Output the (x, y) coordinate of the center of the cell containing the given text.  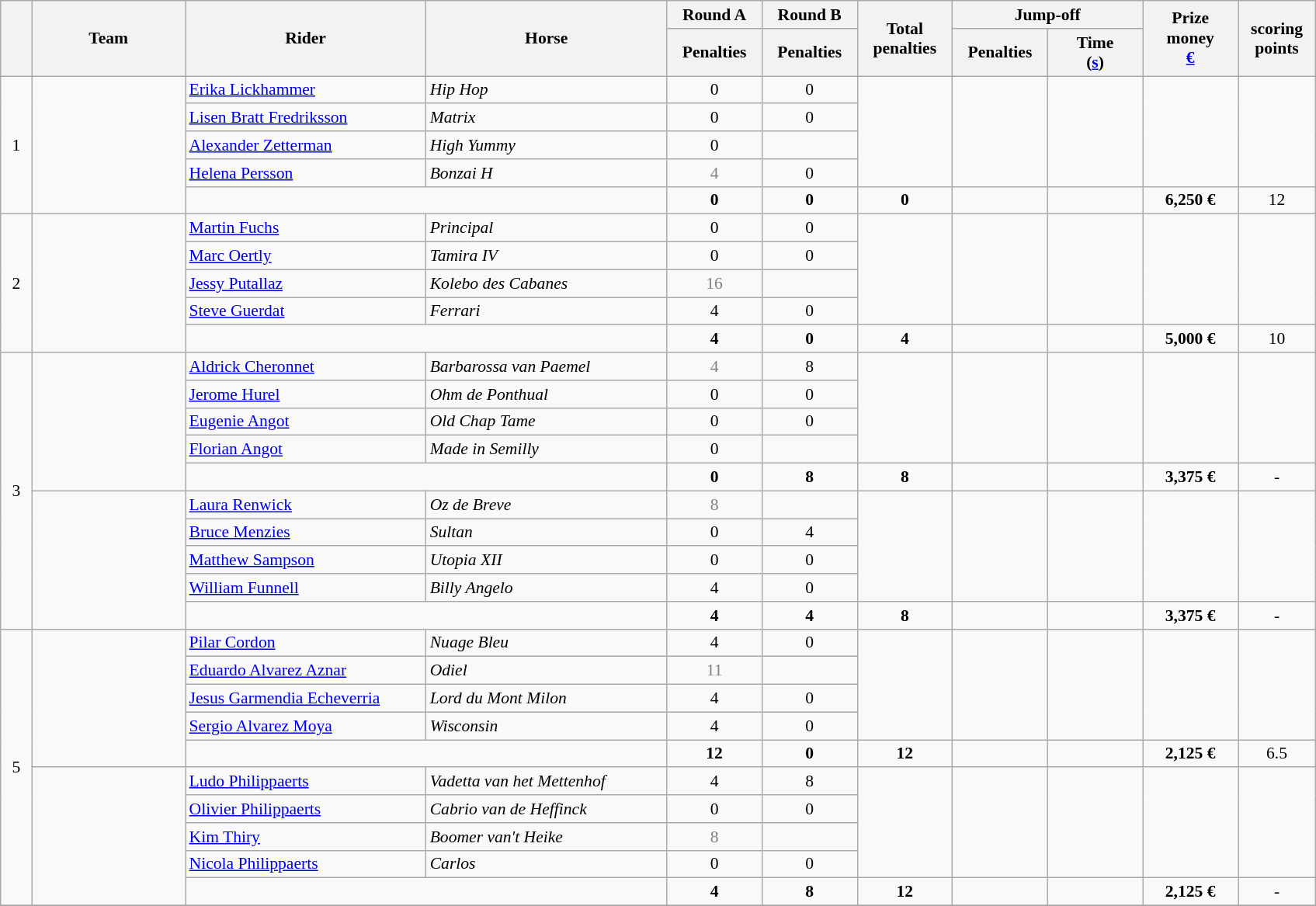
Kolebo des Cabanes (547, 283)
Pilar Cordon (305, 643)
Olivier Philippaerts (305, 809)
Team (109, 39)
Wisconsin (547, 726)
5,000 € (1191, 339)
Tamira IV (547, 256)
Aldrick Cheronnet (305, 366)
16 (714, 283)
Total penalties (905, 39)
Ludo Philippaerts (305, 782)
Carlos (547, 864)
Erika Lickhammer (305, 90)
6,250 € (1191, 200)
Round A (714, 15)
6.5 (1276, 754)
5 (16, 767)
Jerome Hurel (305, 394)
Steve Guerdat (305, 311)
Old Chap Tame (547, 422)
Bruce Menzies (305, 533)
Eugenie Angot (305, 422)
scoringpoints (1276, 39)
Round B (809, 15)
Helena Persson (305, 173)
Eduardo Alvarez Aznar (305, 671)
Nicola Philippaerts (305, 864)
Odiel (547, 671)
Ferrari (547, 311)
Matrix (547, 118)
Jessy Putallaz (305, 283)
Bonzai H (547, 173)
Oz de Breve (547, 505)
Kim Thiry (305, 837)
Boomer van't Heike (547, 837)
Hip Hop (547, 90)
Utopia XII (547, 561)
Rider (305, 39)
Marc Oertly (305, 256)
Nuage Bleu (547, 643)
Barbarossa van Paemel (547, 366)
Ohm de Ponthual (547, 394)
Jump-off (1048, 15)
11 (714, 671)
Vadetta van het Mettenhof (547, 782)
Billy Angelo (547, 588)
10 (1276, 339)
William Funnell (305, 588)
Principal (547, 228)
1 (16, 145)
Horse (547, 39)
2 (16, 283)
Time(s) (1095, 53)
Martin Fuchs (305, 228)
Jesus Garmendia Echeverria (305, 699)
Made in Semilly (547, 450)
Sergio Alvarez Moya (305, 726)
Lord du Mont Milon (547, 699)
Florian Angot (305, 450)
Lisen Bratt Fredriksson (305, 118)
Laura Renwick (305, 505)
Sultan (547, 533)
High Yummy (547, 145)
Matthew Sampson (305, 561)
Alexander Zetterman (305, 145)
3 (16, 491)
Cabrio van de Heffinck (547, 809)
Prizemoney€ (1191, 39)
